Return the [x, y] coordinate for the center point of the cell that contains the specified text.  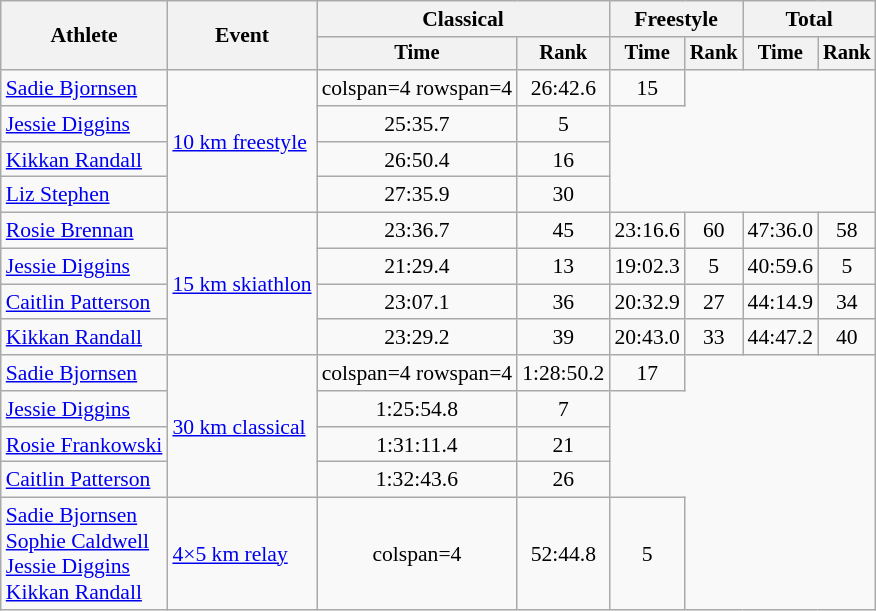
21 [563, 445]
23:29.2 [418, 338]
23:36.7 [418, 231]
1:32:43.6 [418, 480]
45 [563, 231]
Event [242, 36]
1:31:11.4 [418, 445]
26 [563, 480]
Classical [464, 19]
30 [563, 195]
27 [714, 302]
1:25:54.8 [418, 409]
30 km classical [242, 426]
26:50.4 [418, 160]
Athlete [84, 36]
16 [563, 160]
Rosie Frankowski [84, 445]
19:02.3 [646, 267]
20:32.9 [646, 302]
40:59.6 [780, 267]
34 [847, 302]
33 [714, 338]
15 [646, 88]
colspan=4 [418, 554]
20:43.0 [646, 338]
23:16.6 [646, 231]
52:44.8 [563, 554]
10 km freestyle [242, 141]
15 km skiathlon [242, 284]
13 [563, 267]
60 [714, 231]
4×5 km relay [242, 554]
Total [810, 19]
27:35.9 [418, 195]
36 [563, 302]
58 [847, 231]
21:29.4 [418, 267]
17 [646, 373]
44:47.2 [780, 338]
25:35.7 [418, 124]
40 [847, 338]
26:42.6 [563, 88]
47:36.0 [780, 231]
Liz Stephen [84, 195]
1:28:50.2 [563, 373]
23:07.1 [418, 302]
Rosie Brennan [84, 231]
Sadie BjornsenSophie CaldwellJessie DigginsKikkan Randall [84, 554]
39 [563, 338]
7 [563, 409]
44:14.9 [780, 302]
Freestyle [676, 19]
